Return the (X, Y) coordinate for the center point of the cell that contains the specified text.  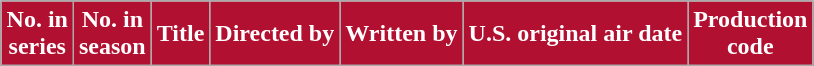
Directed by (275, 34)
No. inseries (37, 34)
Title (180, 34)
No. inseason (112, 34)
U.S. original air date (576, 34)
Productioncode (750, 34)
Written by (402, 34)
